Return the [X, Y] coordinate for the center point of the cell that contains the specified text.  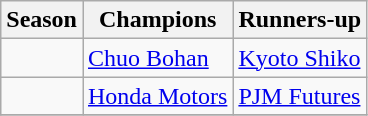
Champions [157, 20]
Kyoto Shiko [300, 58]
Honda Motors [157, 96]
Runners-up [300, 20]
PJM Futures [300, 96]
Season [42, 20]
Chuo Bohan [157, 58]
